Search for the cell housing the specified text and yield its [x, y] center coordinate. 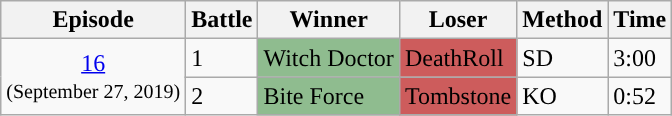
Battle [222, 20]
Time [640, 20]
Witch Doctor [328, 58]
KO [562, 96]
SD [562, 58]
Episode [94, 20]
3:00 [640, 58]
0:52 [640, 96]
DeathRoll [458, 58]
Tombstone [458, 96]
2 [222, 96]
Winner [328, 20]
1 [222, 58]
Loser [458, 20]
16(September 27, 2019) [94, 77]
Bite Force [328, 96]
Method [562, 20]
